Capture the cell that displays the provided text and extract its (x, y) central coordinate. 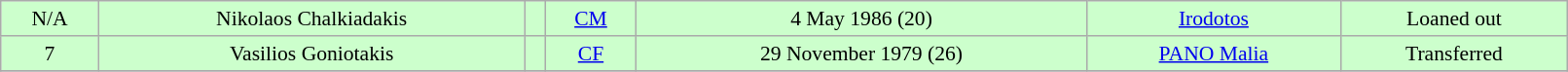
Loaned out (1454, 18)
CM (592, 18)
Irodotos (1214, 18)
7 (50, 54)
CF (592, 54)
Vasilios Goniotakis (311, 54)
Nikolaos Chalkiadakis (311, 18)
N/A (50, 18)
PANO Malia (1214, 54)
Transferred (1454, 54)
29 November 1979 (26) (860, 54)
4 May 1986 (20) (860, 18)
